Scan for the cell matching the given text and deliver its (X, Y) coordinate at center. 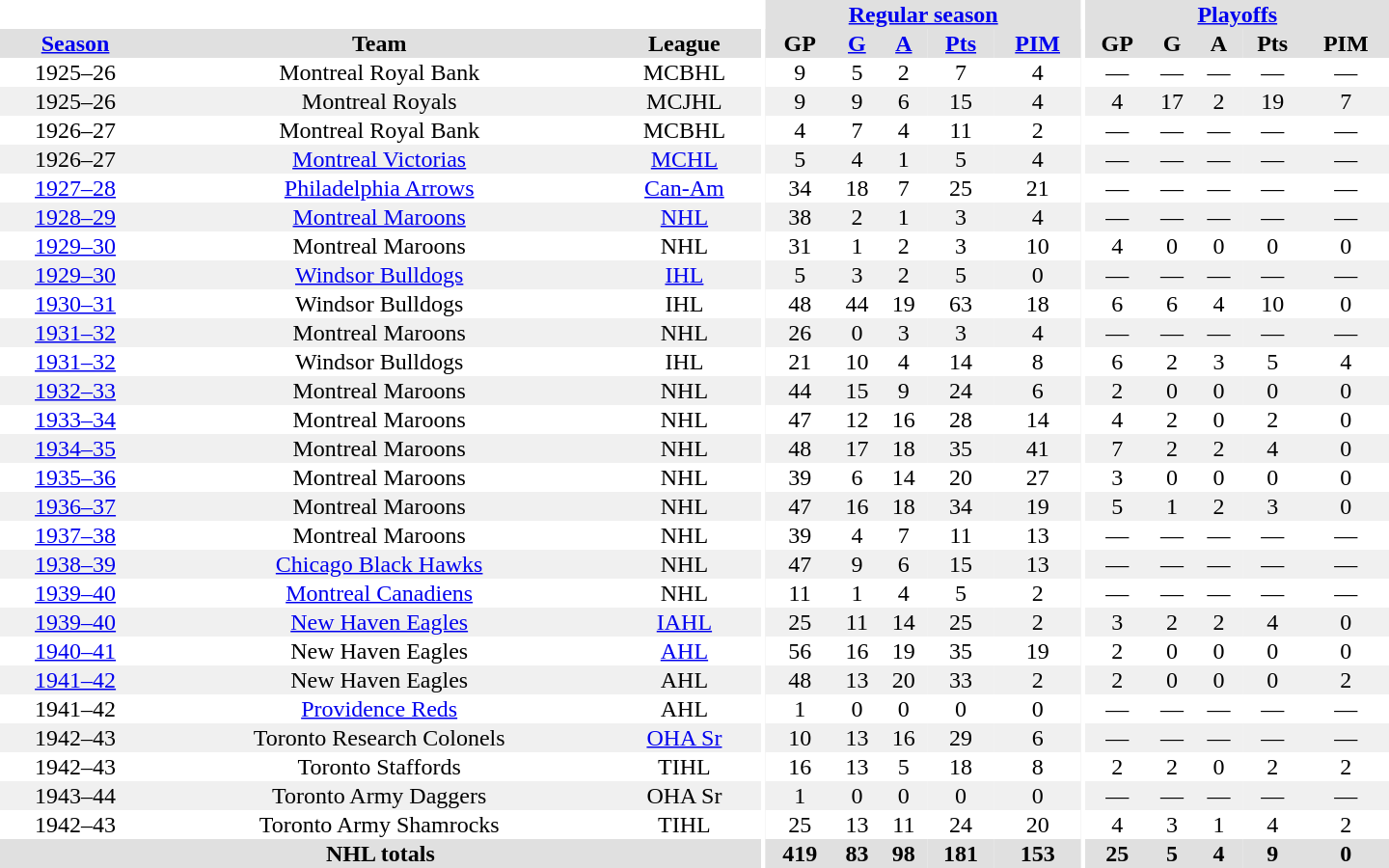
29 (961, 738)
28 (961, 420)
98 (904, 854)
33 (961, 680)
Chicago Black Hawks (379, 564)
NHL totals (380, 854)
MCJHL (685, 101)
83 (857, 854)
1936–37 (75, 506)
Montreal Canadiens (379, 593)
27 (1038, 477)
Philadelphia Arrows (379, 188)
1930–31 (75, 304)
Toronto Army Shamrocks (379, 825)
Montreal Victorias (379, 159)
41 (1038, 448)
1933–34 (75, 420)
Montreal Royals (379, 101)
Toronto Research Colonels (379, 738)
1943–44 (75, 796)
MCHL (685, 159)
Season (75, 43)
Providence Reds (379, 709)
Regular season (923, 14)
153 (1038, 854)
1940–41 (75, 651)
1937–38 (75, 535)
38 (800, 217)
Can-Am (685, 188)
1928–29 (75, 217)
1927–28 (75, 188)
181 (961, 854)
IAHL (685, 622)
56 (800, 651)
12 (857, 420)
1935–36 (75, 477)
63 (961, 304)
26 (800, 333)
Team (379, 43)
1934–35 (75, 448)
Toronto Staffords (379, 767)
419 (800, 854)
1932–33 (75, 391)
31 (800, 246)
1938–39 (75, 564)
League (685, 43)
Playoffs (1238, 14)
Toronto Army Daggers (379, 796)
